Find where the given text appears and provide that cell's center as [X, Y] coordinate. 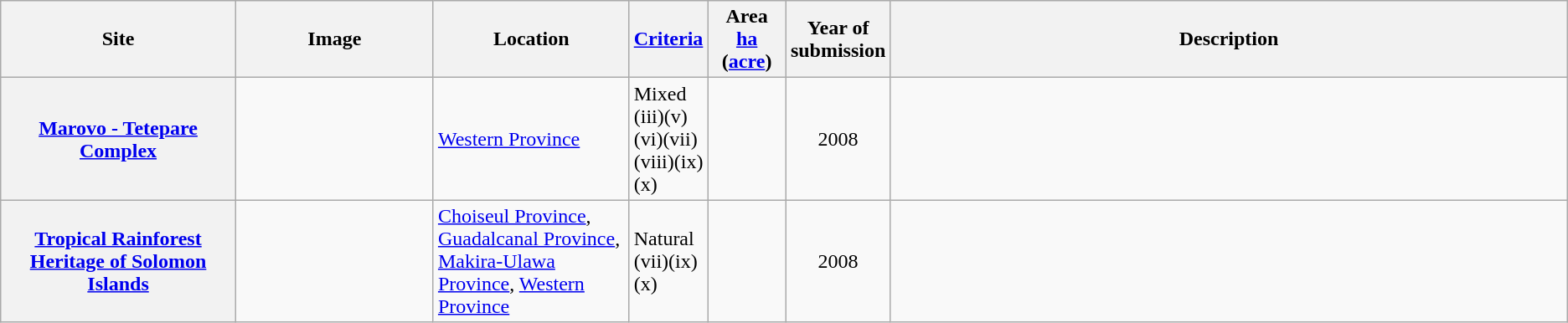
Site [119, 39]
Mixed (iii)(v)(vi)(vii)(viii)(ix)(x) [668, 139]
Areaha (acre) [747, 39]
Choiseul Province, Guadalcanal Province, Makira-Ulawa Province, Western Province [531, 261]
Year of submission [838, 39]
Image [334, 39]
Tropical Rainforest Heritage of Solomon Islands [119, 261]
Natural (vii)(ix)(x) [668, 261]
Location [531, 39]
Criteria [668, 39]
Description [1229, 39]
Marovo - Tetepare Complex [119, 139]
Western Province [531, 139]
